Search for the cell housing the specified text and yield its (x, y) center coordinate. 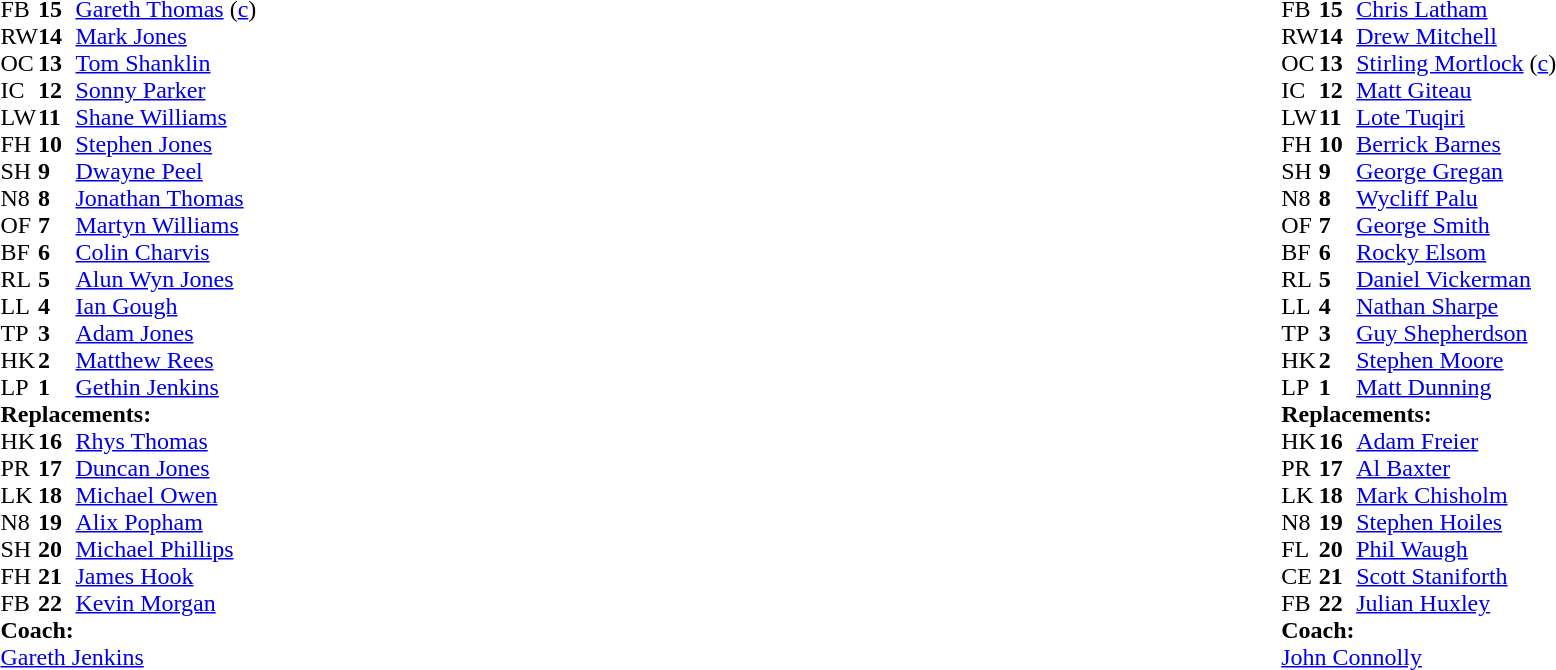
Drew Mitchell (1456, 36)
Jonathan Thomas (166, 198)
Julian Huxley (1456, 604)
Phil Waugh (1456, 550)
Gethin Jenkins (166, 388)
Matthew Rees (166, 360)
Wycliff Palu (1456, 198)
Guy Shepherdson (1456, 334)
CE (1300, 576)
Alun Wyn Jones (166, 280)
George Smith (1456, 226)
George Gregan (1456, 172)
Stirling Mortlock (c) (1456, 64)
Scott Staniforth (1456, 576)
Matt Dunning (1456, 388)
Kevin Morgan (166, 604)
Lote Tuqiri (1456, 118)
Adam Jones (166, 334)
Ian Gough (166, 306)
Tom Shanklin (166, 64)
James Hook (166, 576)
Al Baxter (1456, 468)
FL (1300, 550)
Rhys Thomas (166, 442)
Shane Williams (166, 118)
Nathan Sharpe (1456, 306)
Matt Giteau (1456, 90)
Berrick Barnes (1456, 144)
Alix Popham (166, 522)
Michael Phillips (166, 550)
Michael Owen (166, 496)
Stephen Hoiles (1456, 522)
Dwayne Peel (166, 172)
Duncan Jones (166, 468)
Mark Jones (166, 36)
Stephen Moore (1456, 360)
Sonny Parker (166, 90)
Daniel Vickerman (1456, 280)
Martyn Williams (166, 226)
Adam Freier (1456, 442)
Mark Chisholm (1456, 496)
Rocky Elsom (1456, 252)
Stephen Jones (166, 144)
Colin Charvis (166, 252)
